Pinpoint the cell where the given text exists, returning its [x, y] midpoint coordinate. 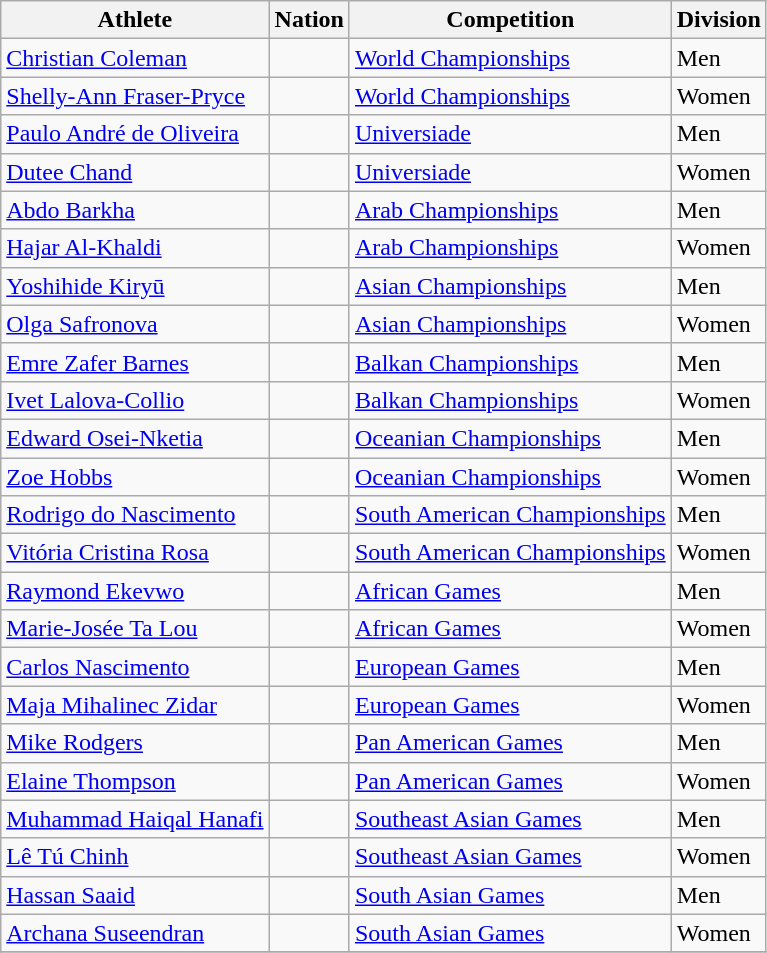
Edward Osei-Nketia [135, 438]
Marie-Josée Ta Lou [135, 629]
Paulo André de Oliveira [135, 134]
Mike Rodgers [135, 743]
Muhammad Haiqal Hanafi [135, 819]
Christian Coleman [135, 58]
Hassan Saaid [135, 895]
Zoe Hobbs [135, 477]
Yoshihide Kiryū [135, 286]
Dutee Chand [135, 172]
Nation [309, 20]
Shelly-Ann Fraser-Pryce [135, 96]
Emre Zafer Barnes [135, 362]
Ivet Lalova-Collio [135, 400]
Olga Safronova [135, 324]
Abdo Barkha [135, 210]
Archana Suseendran [135, 933]
Raymond Ekevwo [135, 591]
Division [718, 20]
Lê Tú Chinh [135, 857]
Hajar Al-Khaldi [135, 248]
Maja Mihalinec Zidar [135, 705]
Vitória Cristina Rosa [135, 553]
Elaine Thompson [135, 781]
Competition [510, 20]
Athlete [135, 20]
Rodrigo do Nascimento [135, 515]
Carlos Nascimento [135, 667]
